Return the [x, y] coordinate for the center point of the cell that contains the specified text.  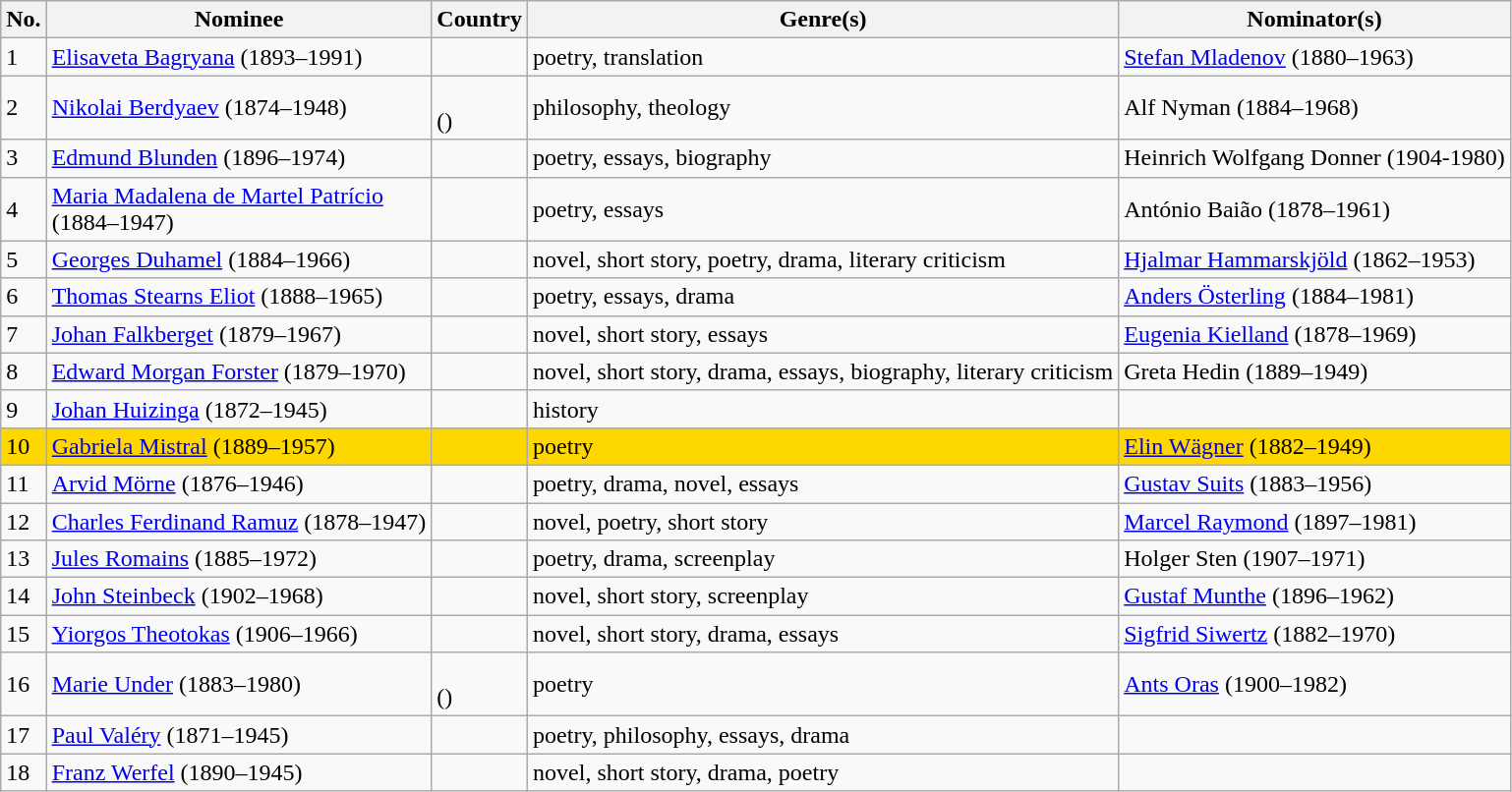
6 [24, 297]
5 [24, 259]
Stefan Mladenov (1880–1963) [1315, 57]
10 [24, 446]
poetry, essays, biography [824, 158]
philosophy, theology [824, 108]
Paul Valéry (1871–1945) [239, 735]
17 [24, 735]
Genre(s) [824, 20]
novel, short story, screenplay [824, 596]
Marie Under (1883–1980) [239, 684]
novel, short story, drama, essays [824, 634]
Johan Falkberget (1879–1967) [239, 334]
poetry, essays [824, 208]
4 [24, 208]
Marcel Raymond (1897–1981) [1315, 522]
No. [24, 20]
Hjalmar Hammarskjöld (1862–1953) [1315, 259]
poetry, translation [824, 57]
Franz Werfel (1890–1945) [239, 772]
Elisaveta Bagryana (1893–1991) [239, 57]
11 [24, 483]
1 [24, 57]
3 [24, 158]
7 [24, 334]
Eugenia Kielland (1878–1969) [1315, 334]
Country [480, 20]
12 [24, 522]
novel, poetry, short story [824, 522]
António Baião (1878–1961) [1315, 208]
Nikolai Berdyaev (1874–1948) [239, 108]
Georges Duhamel (1884–1966) [239, 259]
poetry, essays, drama [824, 297]
Gabriela Mistral (1889–1957) [239, 446]
14 [24, 596]
novel, short story, poetry, drama, literary criticism [824, 259]
Jules Romains (1885–1972) [239, 559]
Gustav Suits (1883–1956) [1315, 483]
Sigfrid Siwertz (1882–1970) [1315, 634]
2 [24, 108]
Charles Ferdinand Ramuz (1878–1947) [239, 522]
Ants Oras (1900–1982) [1315, 684]
poetry, drama, screenplay [824, 559]
poetry, drama, novel, essays [824, 483]
Anders Österling (1884–1981) [1315, 297]
Nominee [239, 20]
Gustaf Munthe (1896–1962) [1315, 596]
Maria Madalena de Martel Patrício (1884–1947) [239, 208]
15 [24, 634]
John Steinbeck (1902–1968) [239, 596]
18 [24, 772]
Holger Sten (1907–1971) [1315, 559]
Heinrich Wolfgang Donner (1904-1980) [1315, 158]
13 [24, 559]
Yiorgos Theotokas (1906–1966) [239, 634]
poetry, philosophy, essays, drama [824, 735]
16 [24, 684]
history [824, 409]
Elin Wägner (1882–1949) [1315, 446]
Johan Huizinga (1872–1945) [239, 409]
8 [24, 371]
Greta Hedin (1889–1949) [1315, 371]
Edward Morgan Forster (1879–1970) [239, 371]
Edmund Blunden (1896–1974) [239, 158]
novel, short story, drama, essays, biography, literary criticism [824, 371]
Thomas Stearns Eliot (1888–1965) [239, 297]
9 [24, 409]
novel, short story, drama, poetry [824, 772]
novel, short story, essays [824, 334]
Nominator(s) [1315, 20]
Arvid Mörne (1876–1946) [239, 483]
Alf Nyman (1884–1968) [1315, 108]
